Search for the cell housing the specified text and yield its (x, y) center coordinate. 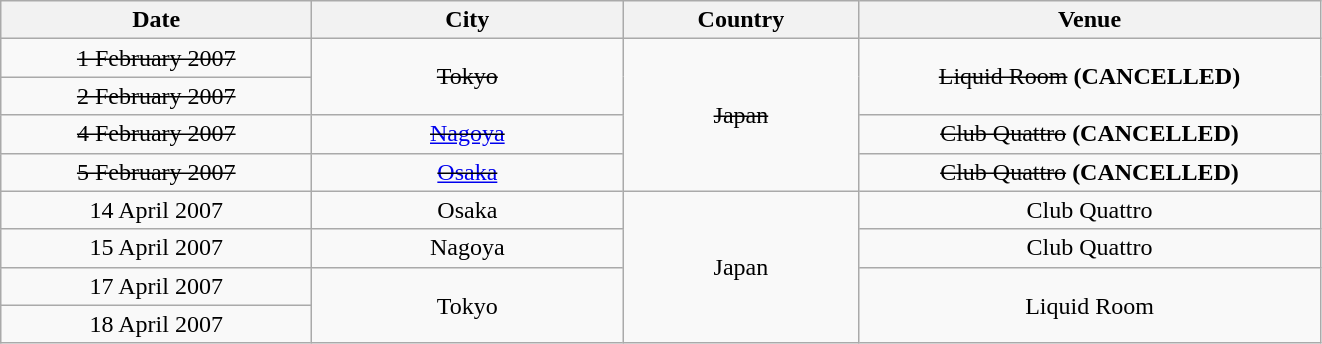
14 April 2007 (156, 210)
2 February 2007 (156, 96)
City (468, 20)
5 February 2007 (156, 172)
Date (156, 20)
Country (741, 20)
Liquid Room (1090, 305)
Venue (1090, 20)
Liquid Room (CANCELLED) (1090, 77)
4 February 2007 (156, 134)
1 February 2007 (156, 58)
18 April 2007 (156, 324)
17 April 2007 (156, 286)
15 April 2007 (156, 248)
